Pinpoint the cell where the given text exists, returning its [X, Y] midpoint coordinate. 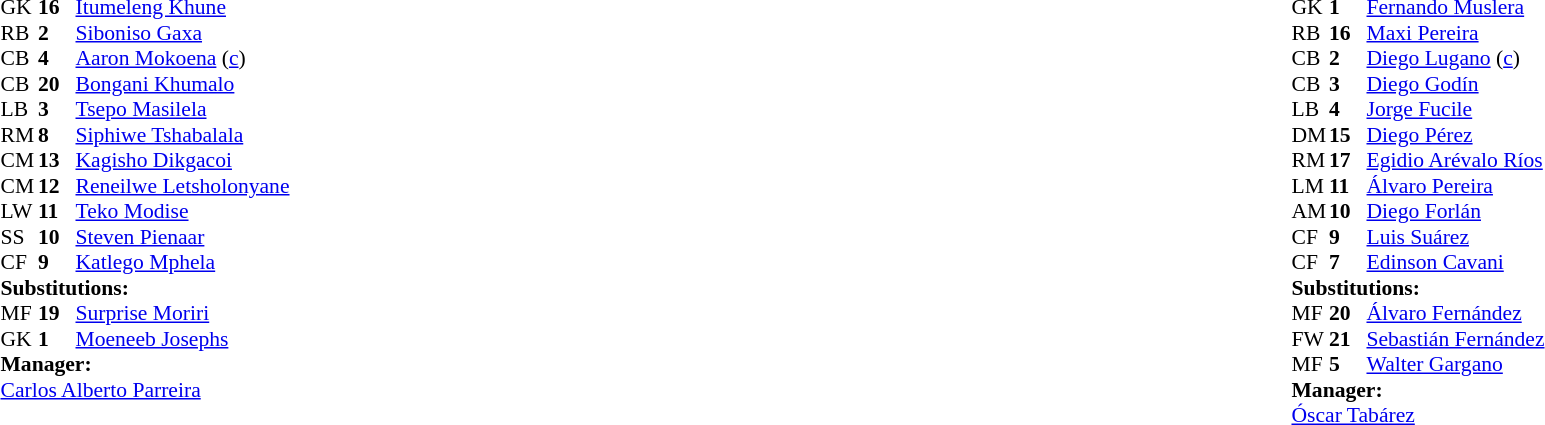
Álvaro Fernández [1455, 313]
Kagisho Dikgacoi [183, 161]
Carlos Alberto Parreira [144, 390]
Aaron Mokoena (c) [183, 59]
16 [1348, 33]
Egidio Arévalo Ríos [1455, 161]
Bongani Khumalo [183, 84]
Maxi Pereira [1455, 33]
Siboniso Gaxa [183, 33]
GK [19, 339]
Walter Gargano [1455, 365]
Siphiwe Tshabalala [183, 135]
FW [1310, 339]
21 [1348, 339]
1 [57, 339]
Sebastián Fernández [1455, 339]
5 [1348, 365]
SS [19, 237]
7 [1348, 263]
Diego Pérez [1455, 135]
Jorge Fucile [1455, 109]
Teko Modise [183, 211]
12 [57, 186]
13 [57, 161]
Surprise Moriri [183, 313]
Álvaro Pereira [1455, 186]
LM [1310, 186]
15 [1348, 135]
Tsepo Masilela [183, 109]
Diego Lugano (c) [1455, 59]
Moeneeb Josephs [183, 339]
DM [1310, 135]
Steven Pienaar [183, 237]
AM [1310, 211]
Diego Godín [1455, 84]
Reneilwe Letsholonyane [183, 186]
Katlego Mphela [183, 263]
19 [57, 313]
8 [57, 135]
Luis Suárez [1455, 237]
LW [19, 211]
Diego Forlán [1455, 211]
17 [1348, 161]
Edinson Cavani [1455, 263]
